Output the [x, y] coordinate of the center of the cell containing the given text.  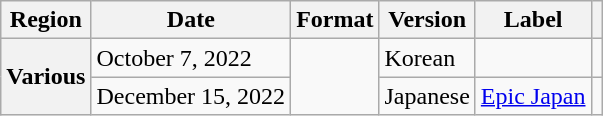
Japanese [427, 96]
Label [533, 20]
Korean [427, 58]
Various [46, 77]
October 7, 2022 [191, 58]
Date [191, 20]
Region [46, 20]
December 15, 2022 [191, 96]
Version [427, 20]
Epic Japan [533, 96]
Format [335, 20]
